Pinpoint the cell where the given text exists, returning its (x, y) midpoint coordinate. 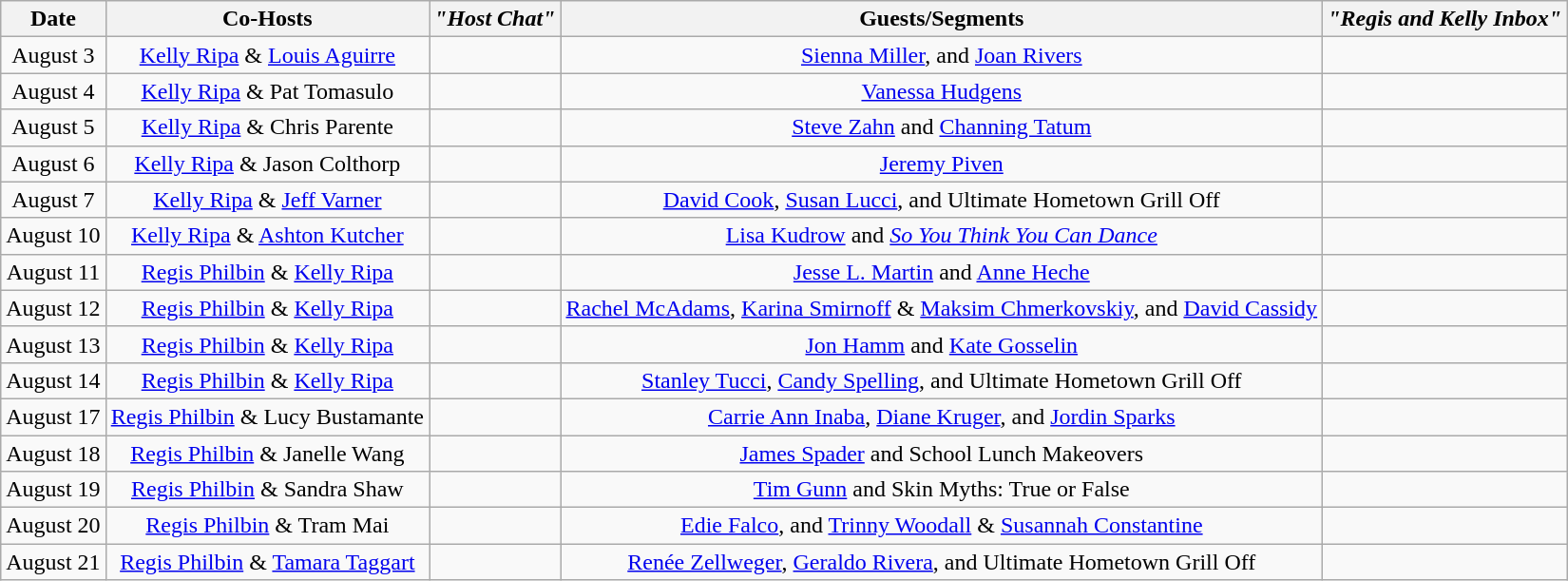
August 13 (53, 344)
Sienna Miller, and Joan Rivers (942, 55)
Regis Philbin & Tamara Taggart (267, 562)
Co-Hosts (267, 19)
August 14 (53, 380)
Date (53, 19)
Steve Zahn and Channing Tatum (942, 127)
Regis Philbin & Lucy Bustamante (267, 416)
Tim Gunn and Skin Myths: True or False (942, 490)
August 18 (53, 454)
August 11 (53, 272)
Rachel McAdams, Karina Smirnoff & Maksim Chmerkovskiy, and David Cassidy (942, 308)
August 17 (53, 416)
Regis Philbin & Tram Mai (267, 526)
James Spader and School Lunch Makeovers (942, 454)
Regis Philbin & Janelle Wang (267, 454)
Guests/Segments (942, 19)
"Regis and Kelly Inbox" (1444, 19)
Carrie Ann Inaba, Diane Kruger, and Jordin Sparks (942, 416)
Jeremy Piven (942, 164)
Vanessa Hudgens (942, 91)
Jesse L. Martin and Anne Heche (942, 272)
Kelly Ripa & Chris Parente (267, 127)
Jon Hamm and Kate Gosselin (942, 344)
August 6 (53, 164)
August 20 (53, 526)
August 21 (53, 562)
August 7 (53, 200)
Kelly Ripa & Pat Tomasulo (267, 91)
August 4 (53, 91)
Renée Zellweger, Geraldo Rivera, and Ultimate Hometown Grill Off (942, 562)
Stanley Tucci, Candy Spelling, and Ultimate Hometown Grill Off (942, 380)
Edie Falco, and Trinny Woodall & Susannah Constantine (942, 526)
August 3 (53, 55)
August 10 (53, 236)
"Host Chat" (495, 19)
Regis Philbin & Sandra Shaw (267, 490)
August 12 (53, 308)
Kelly Ripa & Jason Colthorp (267, 164)
Kelly Ripa & Ashton Kutcher (267, 236)
Lisa Kudrow and So You Think You Can Dance (942, 236)
August 19 (53, 490)
August 5 (53, 127)
Kelly Ripa & Jeff Varner (267, 200)
David Cook, Susan Lucci, and Ultimate Hometown Grill Off (942, 200)
Kelly Ripa & Louis Aguirre (267, 55)
